Scan for the cell matching the given text and deliver its (x, y) coordinate at center. 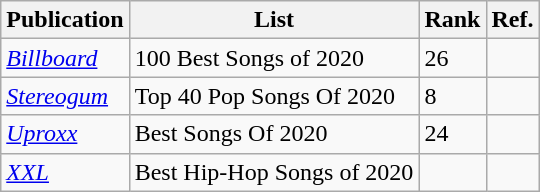
List (274, 20)
XXL (65, 172)
Best Hip-Hop Songs of 2020 (274, 172)
Ref. (512, 20)
24 (452, 134)
Uproxx (65, 134)
26 (452, 58)
Publication (65, 20)
8 (452, 96)
100 Best Songs of 2020 (274, 58)
Billboard (65, 58)
Best Songs Of 2020 (274, 134)
Rank (452, 20)
Top 40 Pop Songs Of 2020 (274, 96)
Stereogum (65, 96)
